Output the (X, Y) coordinate of the center of the cell containing the given text.  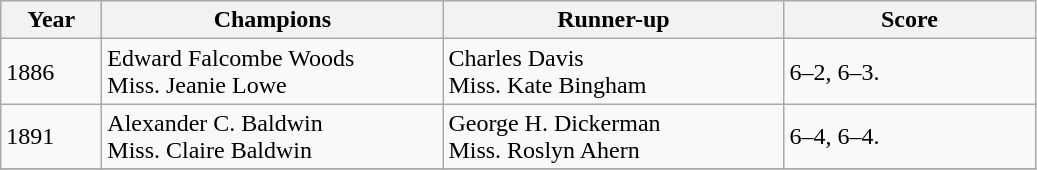
6–4, 6–4. (910, 136)
Score (910, 20)
Champions (272, 20)
Alexander C. Baldwin Miss. Claire Baldwin (272, 136)
1891 (52, 136)
Runner-up (614, 20)
Charles Davis Miss. Kate Bingham (614, 72)
George H. Dickerman Miss. Roslyn Ahern (614, 136)
1886 (52, 72)
Year (52, 20)
Edward Falcombe Woods Miss. Jeanie Lowe (272, 72)
6–2, 6–3. (910, 72)
